Detect which cell encompasses the target text, then output its (x, y) center coordinate. 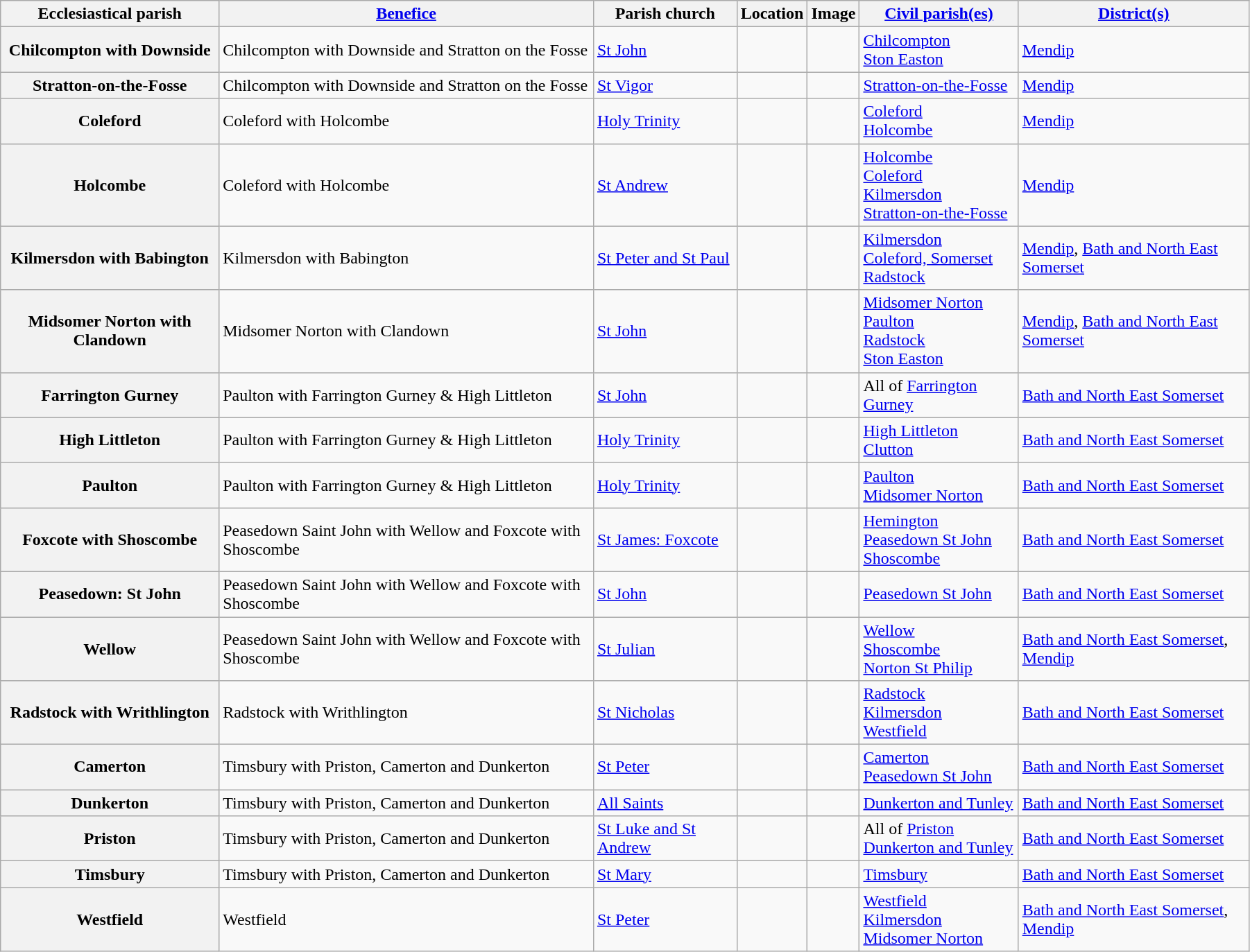
All of Priston Dunkerton and Tunley (939, 839)
Parish church (665, 14)
Dunkerton (110, 803)
Hemington Peasedown St John Shoscombe (939, 539)
St Peter and St Paul (665, 258)
Location (772, 14)
Paulton (110, 485)
Coleford Holcombe (939, 121)
Radstock Kilmersdon Westfield (939, 713)
All Saints (665, 803)
St Mary (665, 874)
Coleford (110, 121)
High Littleton Clutton (939, 440)
Paulton Midsomer Norton (939, 485)
Westfield Kilmersdon Midsomer Norton (939, 919)
Peasedown St John (939, 594)
Camerton Peasedown St John (939, 767)
Wellow (110, 649)
Holcombe (110, 184)
All of Farrington Gurney (939, 395)
St Andrew (665, 184)
St Julian (665, 649)
High Littleton (110, 440)
Midsomer Norton Paulton Radstock Ston Easton (939, 331)
Kilmersdon Coleford, Somerset Radstock (939, 258)
Holcombe Coleford Kilmersdon Stratton-on-the-Fosse (939, 184)
Image (834, 14)
Foxcote with Shoscombe (110, 539)
Chilcompton with Downside (110, 50)
St Luke and St Andrew (665, 839)
St Nicholas (665, 713)
Camerton (110, 767)
Priston (110, 839)
Dunkerton and Tunley (939, 803)
Chilcompton Ston Easton (939, 50)
Benefice (406, 14)
St James: Foxcote (665, 539)
Civil parish(es) (939, 14)
St Vigor (665, 85)
Farrington Gurney (110, 395)
Ecclesiastical parish (110, 14)
District(s) (1133, 14)
Wellow Shoscombe Norton St Philip (939, 649)
Peasedown: St John (110, 594)
